From the cell containing the given text, extract its center point as [X, Y] coordinate. 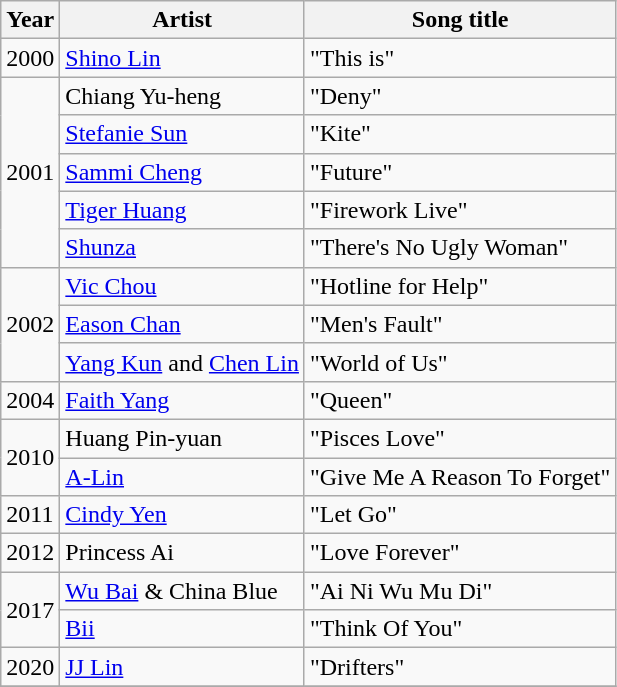
"Future" [460, 172]
Faith Yang [182, 400]
2012 [30, 553]
Shunza [182, 248]
"Let Go" [460, 515]
Tiger Huang [182, 210]
Wu Bai & China Blue [182, 591]
Bii [182, 629]
Chiang Yu-heng [182, 96]
Sammi Cheng [182, 172]
2001 [30, 172]
Vic Chou [182, 286]
"Queen" [460, 400]
2010 [30, 457]
Huang Pin-yuan [182, 438]
"Drifters" [460, 667]
"This is" [460, 58]
2004 [30, 400]
2017 [30, 610]
Song title [460, 20]
Shino Lin [182, 58]
JJ Lin [182, 667]
"Give Me A Reason To Forget" [460, 477]
"Pisces Love" [460, 438]
"Love Forever" [460, 553]
"There's No Ugly Woman" [460, 248]
"Men's Fault" [460, 324]
2002 [30, 324]
2011 [30, 515]
"World of Us" [460, 362]
Eason Chan [182, 324]
"Think Of You" [460, 629]
Princess Ai [182, 553]
Cindy Yen [182, 515]
Stefanie Sun [182, 134]
"Kite" [460, 134]
"Ai Ni Wu Mu Di" [460, 591]
"Deny" [460, 96]
"Hotline for Help" [460, 286]
Year [30, 20]
Yang Kun and Chen Lin [182, 362]
A-Lin [182, 477]
2000 [30, 58]
2020 [30, 667]
Artist [182, 20]
"Firework Live" [460, 210]
